For the text-containing cell, return its midpoint in (X, Y) coordinate format. 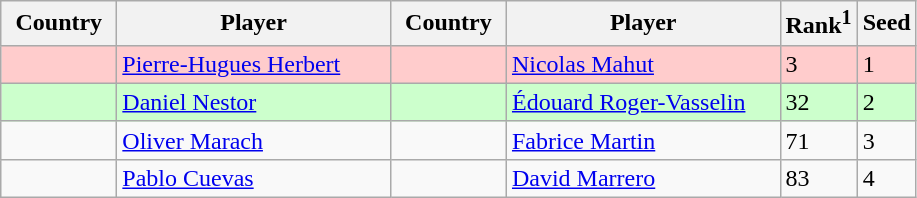
David Marrero (643, 178)
Pablo Cuevas (254, 178)
71 (818, 140)
Nicolas Mahut (643, 64)
Pierre-Hugues Herbert (254, 64)
Fabrice Martin (643, 140)
1 (886, 64)
Rank1 (818, 24)
Seed (886, 24)
32 (818, 102)
Daniel Nestor (254, 102)
4 (886, 178)
2 (886, 102)
Édouard Roger-Vasselin (643, 102)
83 (818, 178)
Oliver Marach (254, 140)
